Identify which cell holds the provided text, then report its (X, Y) central coordinate. 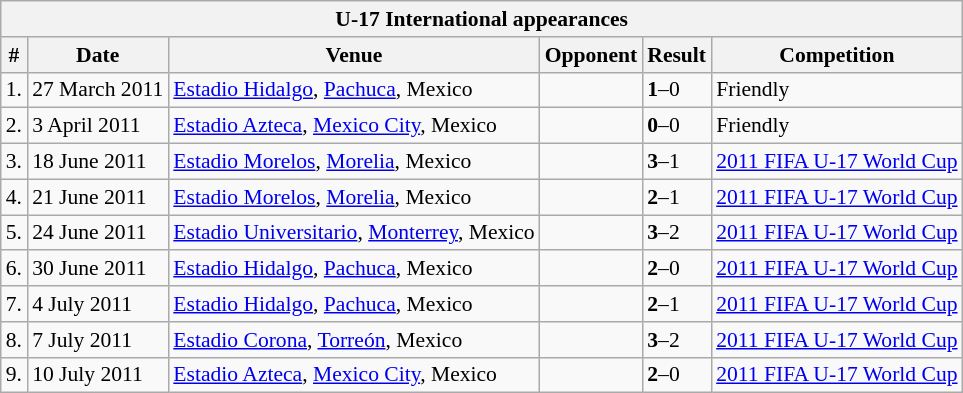
1–0 (676, 90)
4 July 2011 (98, 304)
3. (14, 162)
Opponent (592, 55)
4. (14, 197)
6. (14, 269)
3–1 (676, 162)
9. (14, 375)
24 June 2011 (98, 233)
21 June 2011 (98, 197)
Competition (836, 55)
Estadio Universitario, Monterrey, Mexico (354, 233)
7. (14, 304)
U-17 International appearances (482, 19)
Date (98, 55)
Estadio Corona, Torreón, Mexico (354, 340)
30 June 2011 (98, 269)
10 July 2011 (98, 375)
7 July 2011 (98, 340)
8. (14, 340)
0–0 (676, 126)
5. (14, 233)
1. (14, 90)
3 April 2011 (98, 126)
Venue (354, 55)
18 June 2011 (98, 162)
27 March 2011 (98, 90)
Result (676, 55)
# (14, 55)
2. (14, 126)
